For the text-containing cell, return its midpoint in (x, y) coordinate format. 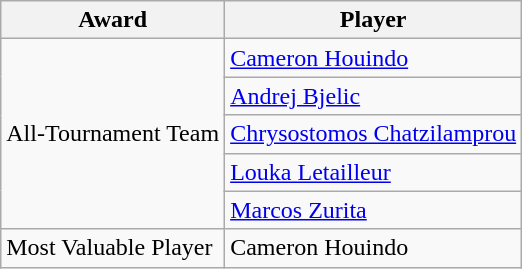
Marcos Zurita (374, 210)
Award (113, 20)
Louka Letailleur (374, 172)
Most Valuable Player (113, 248)
Player (374, 20)
All-Tournament Team (113, 134)
Chrysostomos Chatzilamprou (374, 134)
Andrej Bjelic (374, 96)
